Identify which cell holds the provided text, then report its (x, y) central coordinate. 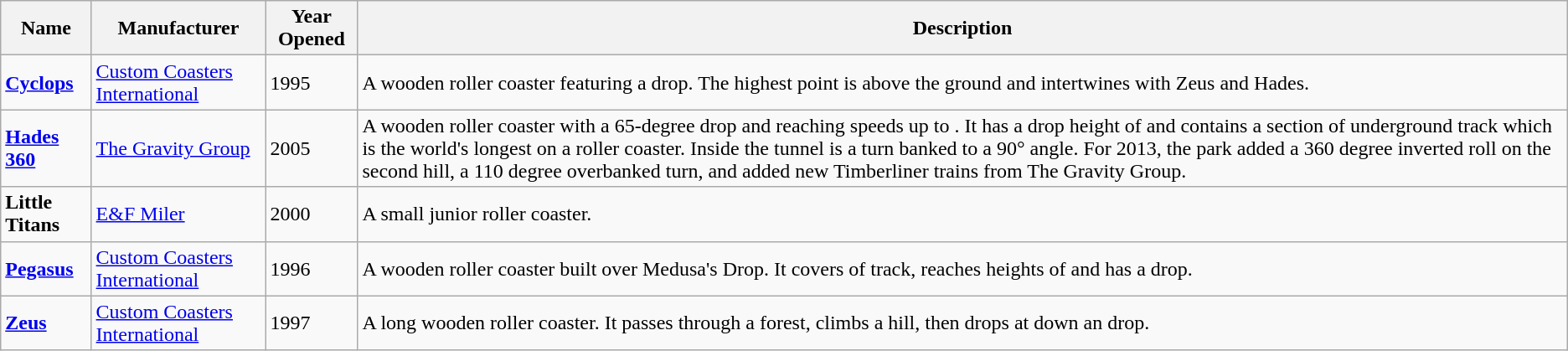
Zeus (46, 323)
E&F Miler (178, 214)
1995 (312, 82)
Pegasus (46, 268)
Little Titans (46, 214)
2005 (312, 148)
Cyclops (46, 82)
Name (46, 28)
A wooden roller coaster built over Medusa's Drop. It covers of track, reaches heights of and has a drop. (962, 268)
The Gravity Group (178, 148)
A wooden roller coaster featuring a drop. The highest point is above the ground and intertwines with Zeus and Hades. (962, 82)
1997 (312, 323)
Description (962, 28)
Year Opened (312, 28)
Hades 360 (46, 148)
1996 (312, 268)
A long wooden roller coaster. It passes through a forest, climbs a hill, then drops at down an drop. (962, 323)
2000 (312, 214)
Manufacturer (178, 28)
A small junior roller coaster. (962, 214)
